Return (x, y) of the center of cell containing provided text 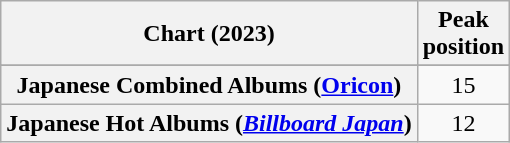
15 (463, 85)
Japanese Combined Albums (Oricon) (209, 85)
Chart (2023) (209, 34)
12 (463, 123)
Peakposition (463, 34)
Japanese Hot Albums (Billboard Japan) (209, 123)
